Return the [x, y] coordinate for the center point of the cell that contains the specified text.  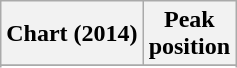
Peakposition [189, 34]
Chart (2014) [72, 34]
